Find where the given text appears and provide that cell's center as [x, y] coordinate. 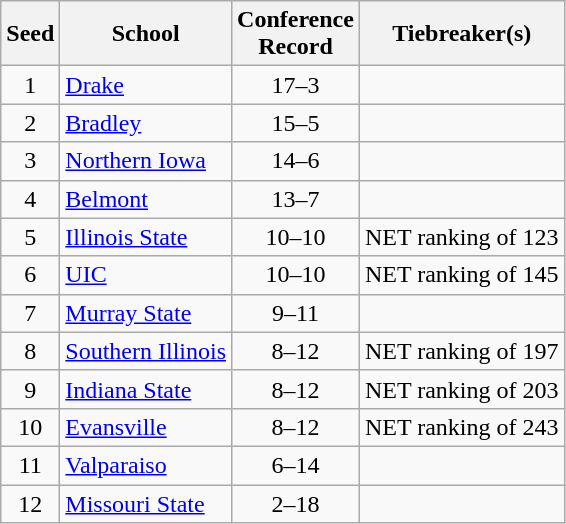
6–14 [296, 465]
School [146, 34]
Drake [146, 85]
ConferenceRecord [296, 34]
NET ranking of 243 [462, 427]
Indiana State [146, 389]
5 [30, 237]
2 [30, 123]
10 [30, 427]
9–11 [296, 313]
17–3 [296, 85]
1 [30, 85]
6 [30, 275]
2–18 [296, 503]
UIC [146, 275]
14–6 [296, 161]
7 [30, 313]
NET ranking of 197 [462, 351]
Illinois State [146, 237]
9 [30, 389]
11 [30, 465]
Southern Illinois [146, 351]
NET ranking of 123 [462, 237]
Murray State [146, 313]
Northern Iowa [146, 161]
Valparaiso [146, 465]
Bradley [146, 123]
13–7 [296, 199]
8 [30, 351]
Tiebreaker(s) [462, 34]
NET ranking of 203 [462, 389]
4 [30, 199]
Seed [30, 34]
Evansville [146, 427]
Missouri State [146, 503]
NET ranking of 145 [462, 275]
12 [30, 503]
15–5 [296, 123]
3 [30, 161]
Belmont [146, 199]
